Find where the given text appears and provide that cell's center as (x, y) coordinate. 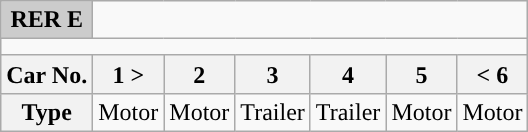
< 6 (492, 74)
Type (47, 112)
5 (422, 74)
Car No. (47, 74)
1 > (128, 74)
2 (200, 74)
RER E (47, 20)
3 (273, 74)
4 (348, 74)
